Locate the cell with the specified text and output its [X, Y] center coordinate. 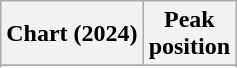
Chart (2024) [72, 34]
Peakposition [189, 34]
